Scan for the cell matching the given text and deliver its (x, y) coordinate at center. 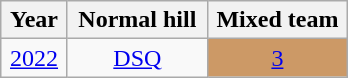
Normal hill (137, 20)
3 (277, 58)
DSQ (137, 58)
Year (34, 20)
2022 (34, 58)
Mixed team (277, 20)
